Scan for the cell matching the given text and deliver its (x, y) coordinate at center. 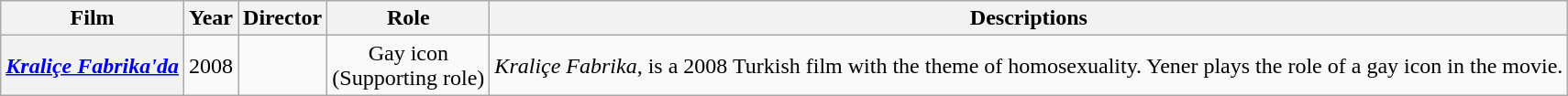
Film (93, 18)
Gay icon(Supporting role) (409, 66)
2008 (211, 66)
Director (282, 18)
Role (409, 18)
Kraliçe Fabrika'da (93, 66)
Descriptions (1029, 18)
Kraliçe Fabrika, is a 2008 Turkish film with the theme of homosexuality. Yener plays the role of a gay icon in the movie. (1029, 66)
Year (211, 18)
